Capture the cell that displays the provided text and extract its (X, Y) central coordinate. 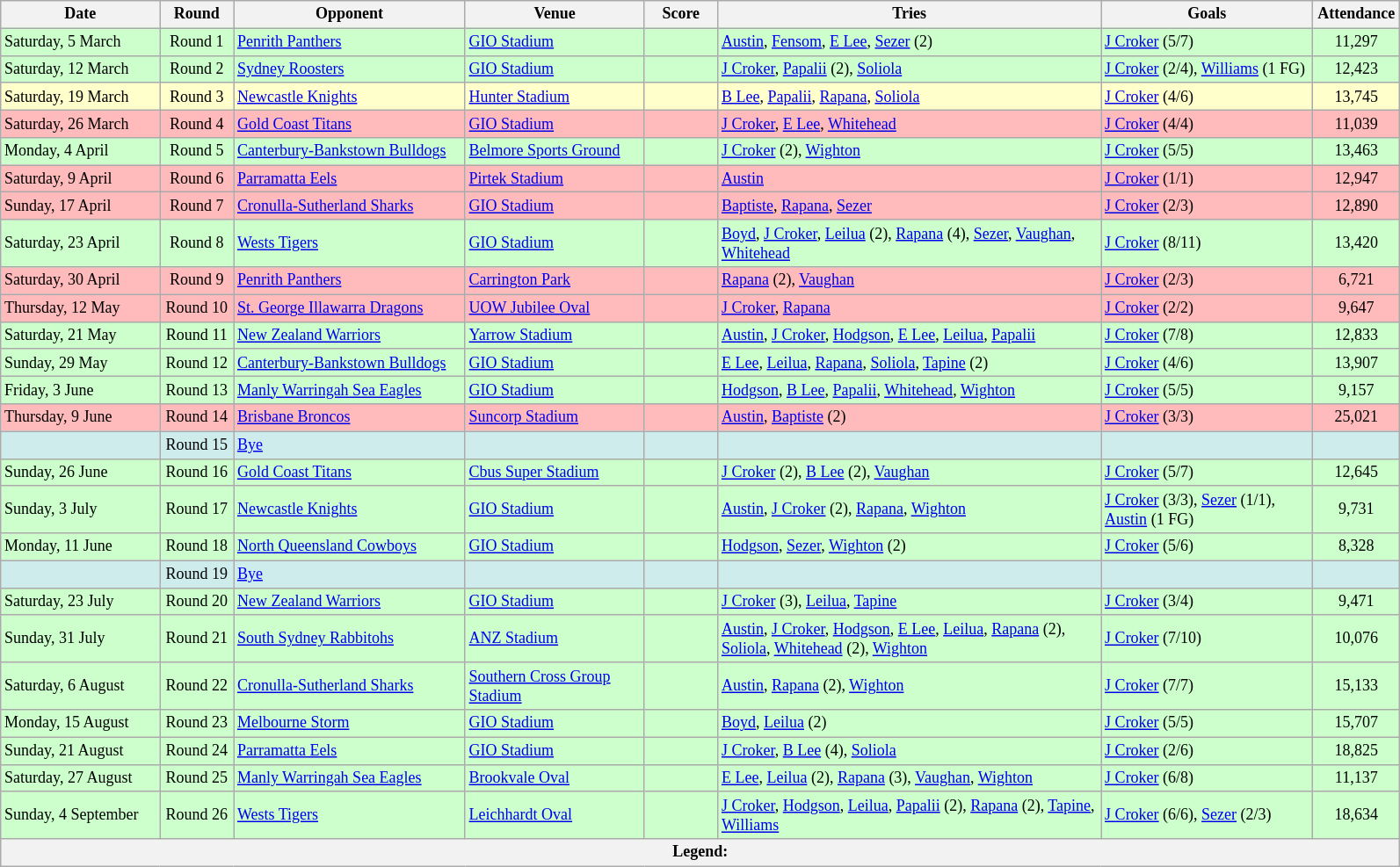
J Croker (2/4), Williams (1 FG) (1208, 69)
Austin, J Croker (2), Rapana, Wighton (910, 509)
Venue (555, 14)
13,907 (1357, 362)
Pirtek Stadium (555, 179)
Round 10 (197, 307)
Round 2 (197, 69)
8,328 (1357, 546)
Yarrow Stadium (555, 336)
11,137 (1357, 778)
E Lee, Leilua, Rapana, Soliola, Tapine (2) (910, 362)
J Croker (7/8) (1208, 336)
11,297 (1357, 42)
18,634 (1357, 815)
J Croker (3/4) (1208, 601)
Round 7 (197, 206)
Round 20 (197, 601)
Sunday, 17 April (81, 206)
B Lee, Papalii, Rapana, Soliola (910, 97)
Round 14 (197, 418)
Round 13 (197, 390)
15,707 (1357, 724)
13,420 (1357, 243)
Austin, Rapana (2), Wighton (910, 686)
Baptiste, Rapana, Sezer (910, 206)
Round 3 (197, 97)
Saturday, 12 March (81, 69)
15,133 (1357, 686)
South Sydney Rabbitohs (350, 639)
ANZ Stadium (555, 639)
Brisbane Broncos (350, 418)
Belmore Sports Ground (555, 151)
J Croker (8/11) (1208, 243)
Boyd, Leilua (2) (910, 724)
Sunday, 26 June (81, 473)
Sunday, 3 July (81, 509)
Round 19 (197, 574)
9,731 (1357, 509)
12,890 (1357, 206)
J Croker (2/6) (1208, 750)
Monday, 15 August (81, 724)
Score (681, 14)
18,825 (1357, 750)
Cbus Super Stadium (555, 473)
Monday, 4 April (81, 151)
Hodgson, Sezer, Wighton (2) (910, 546)
J Croker (2), B Lee (2), Vaughan (910, 473)
12,833 (1357, 336)
Round 22 (197, 686)
Sydney Roosters (350, 69)
Round 4 (197, 123)
Saturday, 21 May (81, 336)
St. George Illawarra Dragons (350, 307)
Rapana (2), Vaughan (910, 281)
Brookvale Oval (555, 778)
9,471 (1357, 601)
Sunday, 21 August (81, 750)
Suncorp Stadium (555, 418)
UOW Jubilee Oval (555, 307)
J Croker (3/3) (1208, 418)
Round 6 (197, 179)
Saturday, 26 March (81, 123)
J Croker (3), Leilua, Tapine (910, 601)
Austin, J Croker, Hodgson, E Lee, Leilua, Papalii (910, 336)
Round 21 (197, 639)
J Croker (7/7) (1208, 686)
J Croker, E Lee, Whitehead (910, 123)
J Croker, Hodgson, Leilua, Papalii (2), Rapana (2), Tapine, Williams (910, 815)
Boyd, J Croker, Leilua (2), Rapana (4), Sezer, Vaughan, Whitehead (910, 243)
J Croker (5/6) (1208, 546)
Saturday, 5 March (81, 42)
Austin, J Croker, Hodgson, E Lee, Leilua, Rapana (2), Soliola, Whitehead (2), Wighton (910, 639)
9,647 (1357, 307)
Sunday, 4 September (81, 815)
J Croker (7/10) (1208, 639)
12,645 (1357, 473)
Friday, 3 June (81, 390)
Round 17 (197, 509)
Opponent (350, 14)
9,157 (1357, 390)
J Croker (6/8) (1208, 778)
Round 1 (197, 42)
11,039 (1357, 123)
Austin, Baptiste (2) (910, 418)
J Croker (3/3), Sezer (1/1), Austin (1 FG) (1208, 509)
Saturday, 6 August (81, 686)
Round 16 (197, 473)
Saturday, 23 July (81, 601)
Saturday, 27 August (81, 778)
J Croker, Rapana (910, 307)
13,745 (1357, 97)
Round 15 (197, 444)
Carrington Park (555, 281)
Round 12 (197, 362)
J Croker (2), Wighton (910, 151)
Monday, 11 June (81, 546)
Tries (910, 14)
Southern Cross Group Stadium (555, 686)
E Lee, Leilua (2), Rapana (3), Vaughan, Wighton (910, 778)
J Croker (4/4) (1208, 123)
Thursday, 9 June (81, 418)
13,463 (1357, 151)
12,947 (1357, 179)
Round 11 (197, 336)
Round 5 (197, 151)
10,076 (1357, 639)
Hunter Stadium (555, 97)
Attendance (1357, 14)
12,423 (1357, 69)
J Croker (2/2) (1208, 307)
Goals (1208, 14)
Hodgson, B Lee, Papalii, Whitehead, Wighton (910, 390)
Round 26 (197, 815)
Sunday, 31 July (81, 639)
Melbourne Storm (350, 724)
Round 9 (197, 281)
6,721 (1357, 281)
Austin, Fensom, E Lee, Sezer (2) (910, 42)
J Croker, B Lee (4), Soliola (910, 750)
Sunday, 29 May (81, 362)
Saturday, 30 April (81, 281)
J Croker, Papalii (2), Soliola (910, 69)
Date (81, 14)
J Croker (1/1) (1208, 179)
Leichhardt Oval (555, 815)
25,021 (1357, 418)
Round 24 (197, 750)
Austin (910, 179)
Thursday, 12 May (81, 307)
Round 25 (197, 778)
Saturday, 23 April (81, 243)
Round 23 (197, 724)
Legend: (700, 852)
North Queensland Cowboys (350, 546)
Round (197, 14)
Round 8 (197, 243)
Saturday, 9 April (81, 179)
Round 18 (197, 546)
J Croker (6/6), Sezer (2/3) (1208, 815)
Saturday, 19 March (81, 97)
